Detect which cell encompasses the target text, then output its (x, y) center coordinate. 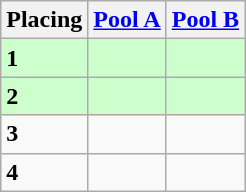
Placing (44, 20)
Pool A (127, 20)
3 (44, 134)
4 (44, 172)
Pool B (205, 20)
2 (44, 96)
1 (44, 58)
